Scan for the cell matching the given text and deliver its [X, Y] coordinate at center. 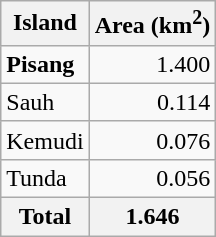
Kemudi [45, 140]
1.646 [152, 217]
Island [45, 24]
Total [45, 217]
Tunda [45, 178]
Sauh [45, 102]
1.400 [152, 64]
0.056 [152, 178]
Area (km2) [152, 24]
Pisang [45, 64]
0.114 [152, 102]
0.076 [152, 140]
